Output the (x, y) coordinate of the center of the cell containing the given text.  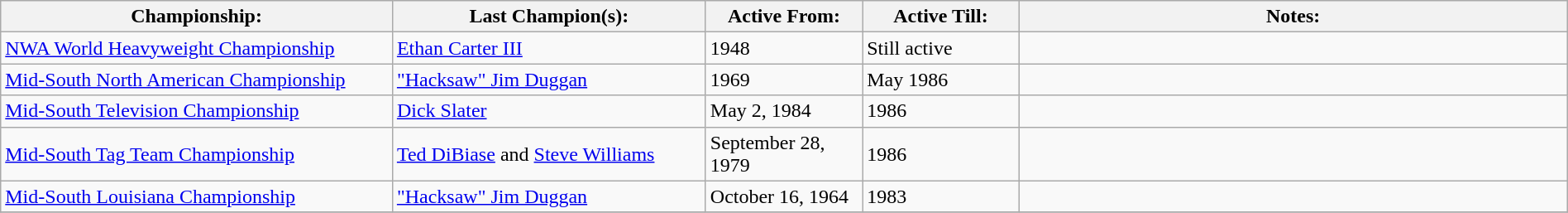
Mid-South Television Championship (197, 111)
NWA World Heavyweight Championship (197, 48)
May 2, 1984 (784, 111)
Dick Slater (549, 111)
Mid-South North American Championship (197, 80)
Notes: (1293, 17)
October 16, 1964 (784, 196)
Ted DiBiase and Steve Williams (549, 154)
Last Champion(s): (549, 17)
1948 (784, 48)
Ethan Carter III (549, 48)
Active Till: (941, 17)
1983 (941, 196)
Mid-South Tag Team Championship (197, 154)
May 1986 (941, 80)
September 28, 1979 (784, 154)
Mid-South Louisiana Championship (197, 196)
Championship: (197, 17)
1969 (784, 80)
Active From: (784, 17)
Still active (941, 48)
